Pinpoint the cell where the given text exists, returning its [X, Y] midpoint coordinate. 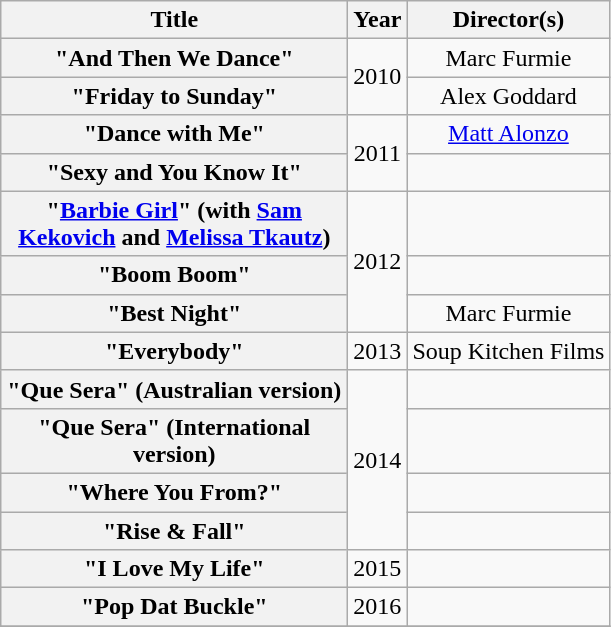
2016 [378, 607]
"Sexy and You Know It" [174, 172]
"Friday to Sunday" [174, 96]
Soup Kitchen Films [508, 351]
2011 [378, 153]
"Rise & Fall" [174, 531]
2010 [378, 77]
"Pop Dat Buckle" [174, 607]
"And Then We Dance" [174, 58]
"Best Night" [174, 313]
2012 [378, 262]
2013 [378, 351]
Matt Alonzo [508, 134]
"Dance with Me" [174, 134]
Title [174, 20]
"Where You From?" [174, 492]
"Boom Boom" [174, 275]
"Barbie Girl" (with Sam Kekovich and Melissa Tkautz) [174, 224]
2014 [378, 460]
"Everybody" [174, 351]
2015 [378, 569]
Year [378, 20]
"I Love My Life" [174, 569]
"Que Sera" (Australian version) [174, 389]
"Que Sera" (International version) [174, 440]
Director(s) [508, 20]
Alex Goddard [508, 96]
